Return the (x, y) coordinate for the center point of the cell that contains the specified text.  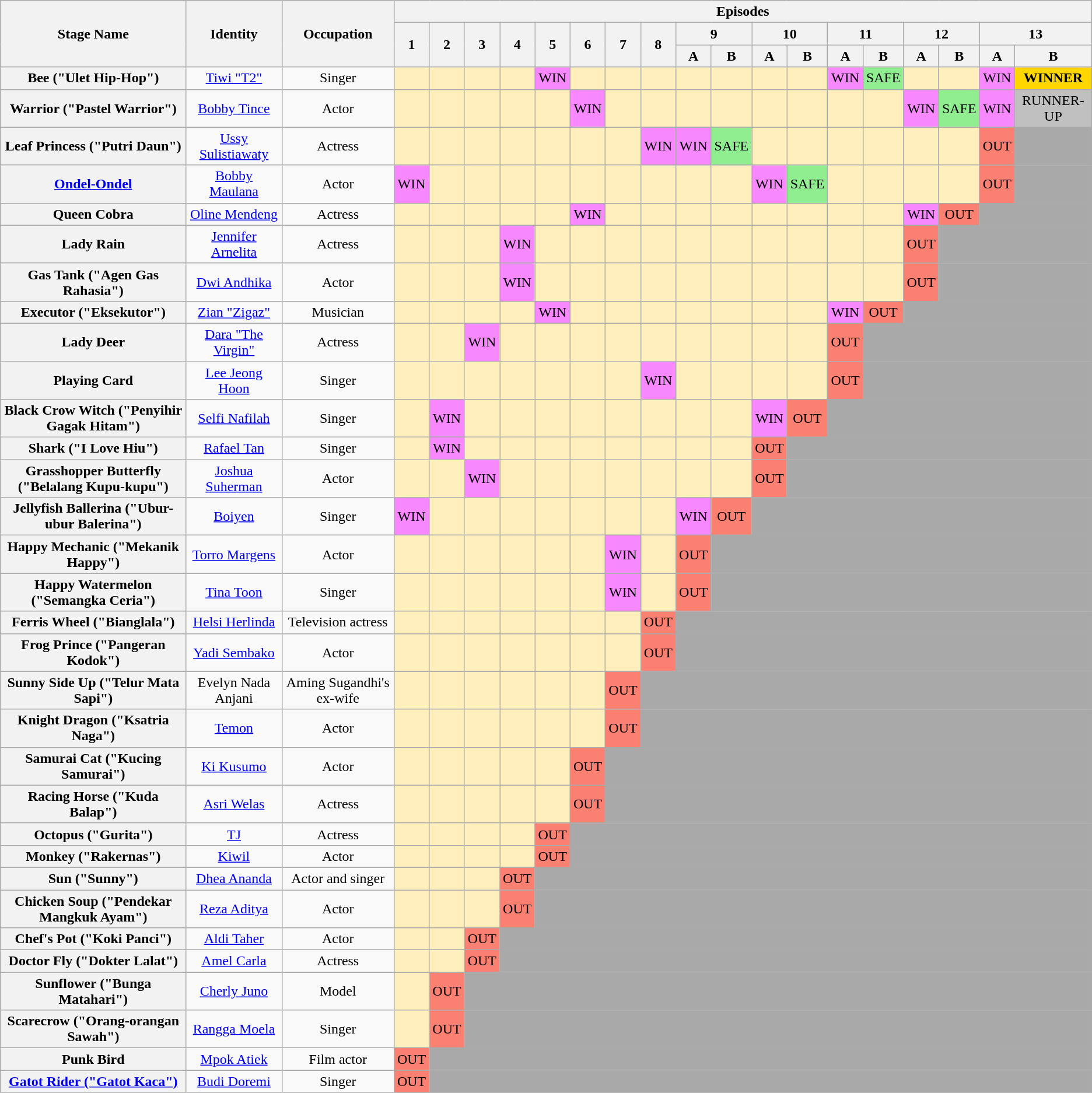
Ferris Wheel ("Bianglala") (93, 622)
RUNNER-UP (1053, 108)
Television actress (338, 622)
Lady Deer (93, 342)
Musician (338, 312)
Warrior ("Pastel Warrior") (93, 108)
Ondel-Ondel (93, 184)
Happy Mechanic ("Mekanik Happy") (93, 554)
Episodes (743, 12)
3 (482, 45)
Lee Jeong Hoon (234, 380)
12 (942, 34)
Lady Rain (93, 244)
7 (623, 45)
Reza Aditya (234, 909)
9 (714, 34)
6 (587, 45)
Chicken Soup ("Pendekar Mangkuk Ayam") (93, 909)
Model (338, 992)
Playing Card (93, 380)
Film actor (338, 1059)
Dwi Andhika (234, 282)
Oline Mendeng (234, 214)
Octopus ("Gurita") (93, 834)
Temon (234, 728)
Rafael Tan (234, 449)
8 (658, 45)
10 (790, 34)
WINNER (1053, 78)
Tiwi "T2" (234, 78)
Gas Tank ("Agen Gas Rahasia") (93, 282)
Helsi Herlinda (234, 622)
Frog Prince ("Pangeran Kodok") (93, 652)
Racing Horse ("Kuda Balap") (93, 804)
Kiwil (234, 856)
Punk Bird (93, 1059)
Boiyen (234, 517)
Bobby Maulana (234, 184)
Executor ("Eksekutor") (93, 312)
Tina Toon (234, 593)
Happy Watermelon ("Semangka Ceria") (93, 593)
Gatot Rider ("Gatot Kaca") (93, 1081)
Knight Dragon ("Ksatria Naga") (93, 728)
Sun ("Sunny") (93, 878)
Dhea Ananda (234, 878)
Samurai Cat ("Kucing Samurai") (93, 766)
Torro Margens (234, 554)
Aming Sugandhi's ex-wife (338, 691)
Stage Name (93, 34)
Shark ("I Love Hiu") (93, 449)
Black Crow Witch ("Penyihir Gagak Hitam") (93, 419)
Cherly Juno (234, 992)
Dara "The Virgin" (234, 342)
Queen Cobra (93, 214)
Grasshopper Butterfly ("Belalang Kupu-kupu") (93, 478)
1 (411, 45)
Ki Kusumo (234, 766)
Occupation (338, 34)
Ussy Sulistiawaty (234, 146)
Monkey ("Rakernas") (93, 856)
Chef's Pot ("Koki Panci") (93, 939)
TJ (234, 834)
Budi Doremi (234, 1081)
Sunflower ("Bunga Matahari") (93, 992)
Yadi Sembako (234, 652)
Joshua Suherman (234, 478)
Jellyfish Ballerina ("Ubur-ubur Balerina") (93, 517)
Identity (234, 34)
11 (866, 34)
Sunny Side Up ("Telur Mata Sapi") (93, 691)
Aldi Taher (234, 939)
Bobby Tince (234, 108)
13 (1035, 34)
Rangga Moela (234, 1029)
Scarecrow ("Orang-orangan Sawah") (93, 1029)
2 (447, 45)
Bee ("Ulet Hip-Hop") (93, 78)
Amel Carla (234, 961)
Zian "Zigaz" (234, 312)
Asri Welas (234, 804)
Doctor Fly ("Dokter Lalat") (93, 961)
Mpok Atiek (234, 1059)
Evelyn Nada Anjani (234, 691)
Actor and singer (338, 878)
5 (552, 45)
Selfi Nafilah (234, 419)
Jennifer Arnelita (234, 244)
Leaf Princess ("Putri Daun") (93, 146)
4 (517, 45)
